Return [x, y] of the center of cell containing provided text 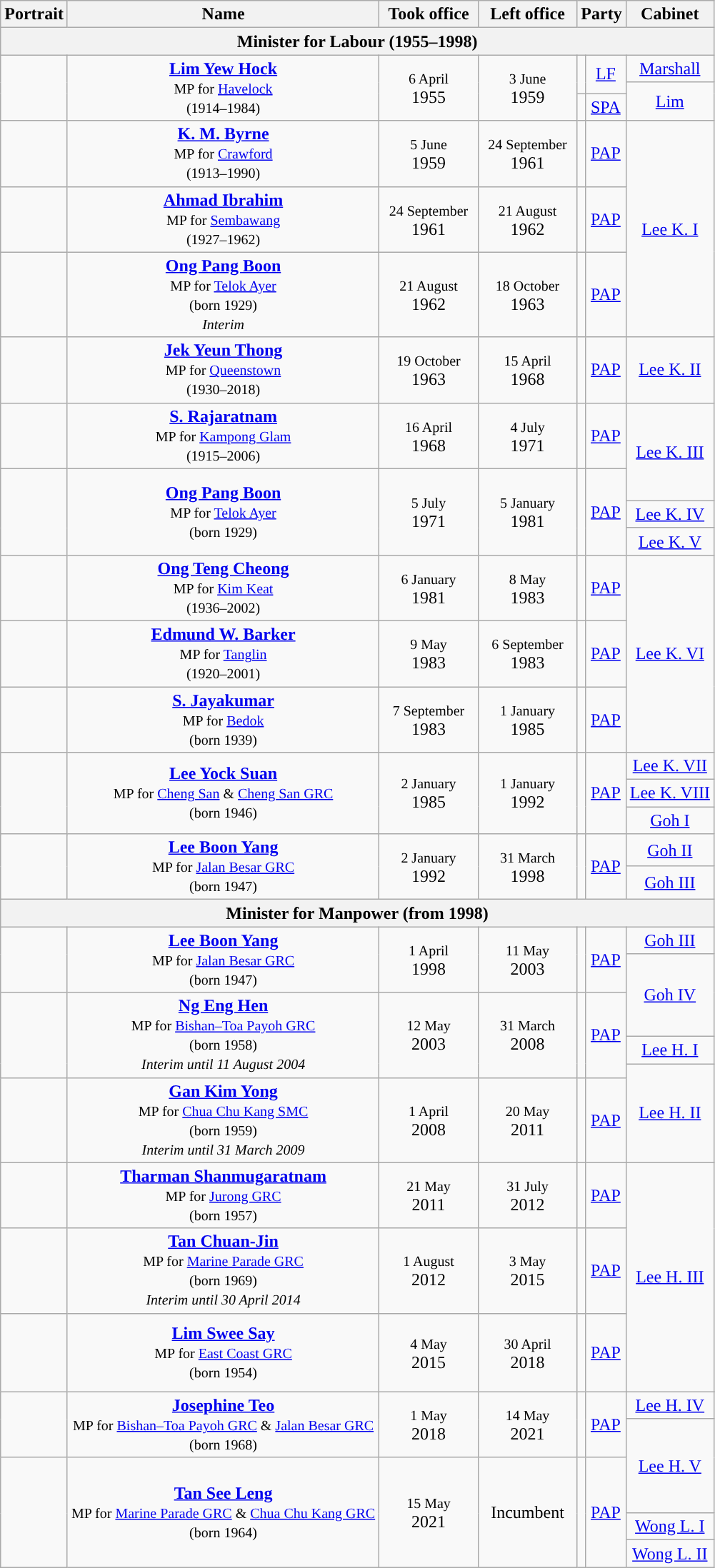
Took office [429, 14]
3 May2015 [527, 1271]
5 July1971 [429, 511]
Ong Pang BoonMP for Telok Ayer(born 1929) [223, 511]
Name [223, 14]
Lim Yew HockMP for Havelock(1914–1984) [223, 88]
1 January1985 [527, 720]
Tan Chuan-JinMP for Marine Parade GRC(born 1969)Interim until 30 April 2014 [223, 1271]
Lim [670, 101]
Goh II [670, 850]
15 April1968 [527, 370]
31 March2008 [527, 1035]
18 October1963 [527, 294]
Lee H. IV [670, 1405]
Party [601, 14]
Wong L. I [670, 1527]
SPA [606, 107]
Lee K. VIII [670, 793]
Lee H. I [670, 1050]
1 May2018 [429, 1424]
Marshall [670, 69]
6 January1981 [429, 588]
31 July2012 [527, 1195]
Portrait [34, 14]
5 June1959 [429, 154]
6 September1983 [527, 653]
6 April1955 [429, 88]
9 May1983 [429, 653]
Lee K. II [670, 370]
Lee K. III [670, 451]
Edmund W. BarkerMP for Tanglin(1920–2001) [223, 653]
LF [606, 74]
1 April1998 [429, 960]
Ong Pang BoonMP for Telok Ayer(born 1929)Interim [223, 294]
19 October1963 [429, 370]
Wong L. II [670, 1554]
Lee H. V [670, 1466]
20 May2011 [527, 1120]
3 June1959 [527, 88]
Goh IV [670, 995]
Tan See LengMP for Marine Parade GRC & Chua Chu Kang GRC(born 1964) [223, 1512]
Goh I [670, 820]
Lee K. I [670, 228]
12 May2003 [429, 1035]
Lee K. VII [670, 766]
Jek Yeun ThongMP for Queenstown(1930–2018) [223, 370]
5 January1981 [527, 511]
1 April2008 [429, 1120]
16 April1968 [429, 436]
14 May2021 [527, 1424]
Lee K. IV [670, 514]
Tharman ShanmugaratnamMP for Jurong GRC(born 1957) [223, 1195]
Lim Swee SayMP for East Coast GRC(born 1954) [223, 1352]
Lee K. V [670, 541]
Left office [527, 14]
Lee Yock SuanMP for Cheng San & Cheng San GRC (born 1946) [223, 793]
1 January1992 [527, 793]
Lee H. II [670, 1114]
11 May2003 [527, 960]
Cabinet [670, 14]
Lee H. III [670, 1277]
Lee K. VI [670, 653]
4 July1971 [527, 436]
Ong Teng CheongMP for Kim Keat(1936–2002) [223, 588]
1 August2012 [429, 1271]
7 September1983 [429, 720]
31 March1998 [527, 867]
2 January1992 [429, 867]
K. M. ByrneMP for Crawford(1913–1990) [223, 154]
S. JayakumarMP for Bedok(born 1939) [223, 720]
Incumbent [527, 1512]
Gan Kim YongMP for Chua Chu Kang SMC(born 1959)Interim until 31 March 2009 [223, 1120]
2 January1985 [429, 793]
Ahmad IbrahimMP for Sembawang(1927–1962) [223, 219]
21 May2011 [429, 1195]
Ng Eng HenMP for Bishan–Toa Payoh GRC(born 1958)Interim until 11 August 2004 [223, 1035]
8 May1983 [527, 588]
Minister for Labour (1955–1998) [357, 41]
S. RajaratnamMP for Kampong Glam(1915–2006) [223, 436]
30 April2018 [527, 1352]
Minister for Manpower (from 1998) [357, 913]
4 May2015 [429, 1352]
Josephine TeoMP for Bishan–Toa Payoh GRC & Jalan Besar GRC(born 1968) [223, 1424]
15 May2021 [429, 1512]
